Find where the given text appears and provide that cell's center as [X, Y] coordinate. 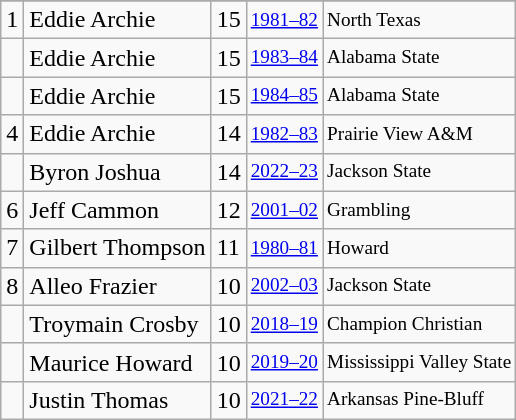
2022–23 [284, 172]
1981–82 [284, 20]
Maurice Howard [118, 362]
North Texas [418, 20]
Gilbert Thompson [118, 248]
12 [228, 210]
11 [228, 248]
Byron Joshua [118, 172]
8 [12, 286]
2021–22 [284, 400]
2019–20 [284, 362]
Jeff Cammon [118, 210]
Justin Thomas [118, 400]
1983–84 [284, 58]
1 [12, 20]
Troymain Crosby [118, 324]
6 [12, 210]
Mississippi Valley State [418, 362]
4 [12, 134]
1984–85 [284, 96]
Grambling [418, 210]
1982–83 [284, 134]
Champion Christian [418, 324]
2001–02 [284, 210]
2018–19 [284, 324]
Alleo Frazier [118, 286]
2002–03 [284, 286]
1980–81 [284, 248]
Arkansas Pine-Bluff [418, 400]
Howard [418, 248]
7 [12, 248]
Prairie View A&M [418, 134]
